Pinpoint the cell where the given text exists, returning its [x, y] midpoint coordinate. 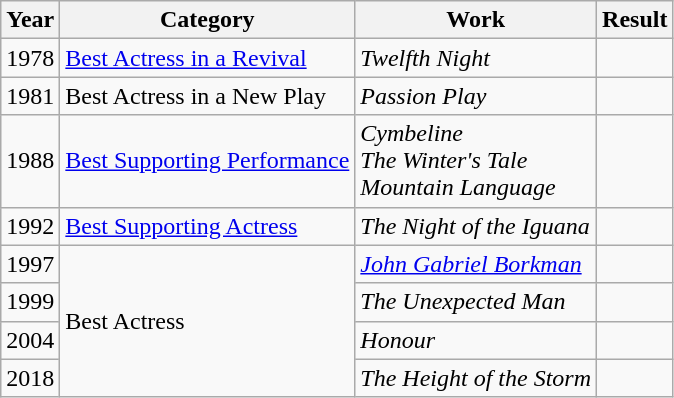
Result [635, 20]
2018 [30, 378]
Year [30, 20]
1981 [30, 96]
Honour [476, 340]
1978 [30, 58]
Category [208, 20]
Best Actress in a New Play [208, 96]
Work [476, 20]
Best Supporting Performance [208, 161]
Passion Play [476, 96]
Best Actress in a Revival [208, 58]
Best Supporting Actress [208, 226]
The Height of the Storm [476, 378]
1997 [30, 264]
2004 [30, 340]
1992 [30, 226]
Twelfth Night [476, 58]
Cymbeline The Winter's Tale Mountain Language [476, 161]
The Unexpected Man [476, 302]
John Gabriel Borkman [476, 264]
1988 [30, 161]
1999 [30, 302]
The Night of the Iguana [476, 226]
Best Actress [208, 321]
